Return [x, y] of the center of cell containing provided text 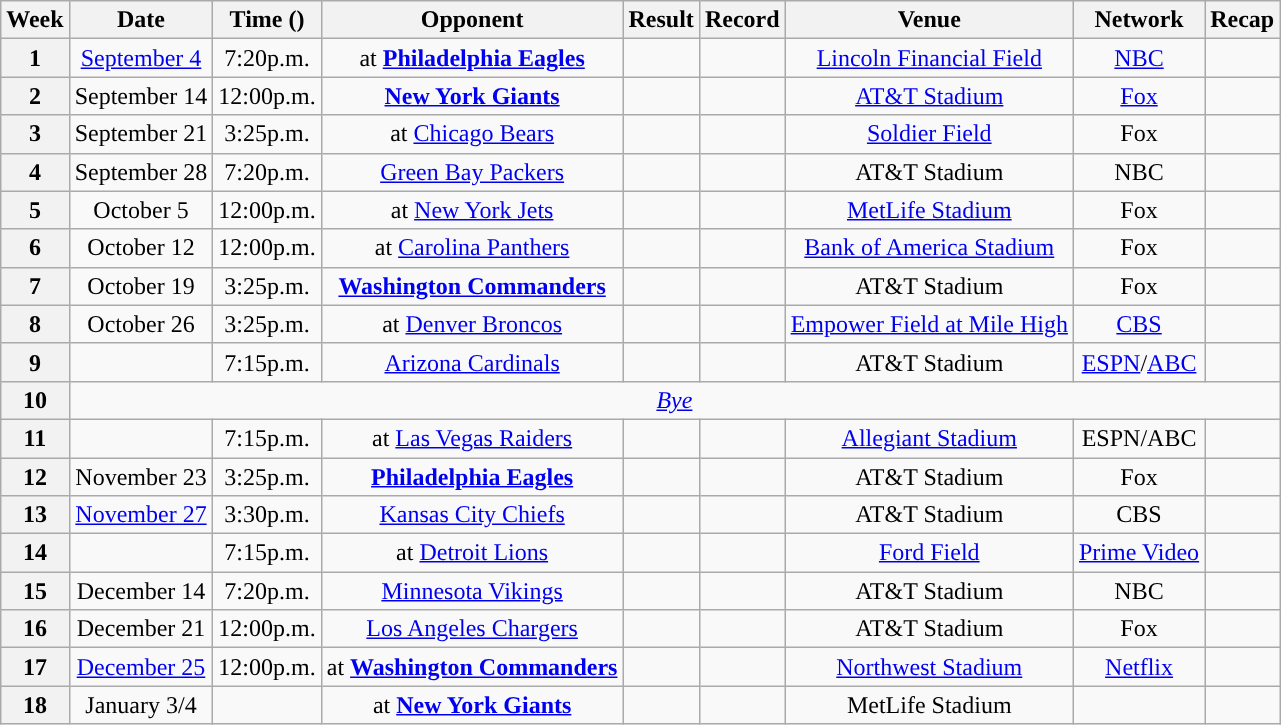
at Las Vegas Raiders [472, 438]
Record [742, 20]
October 19 [141, 286]
Venue [929, 20]
12 [35, 477]
3 [35, 134]
Empower Field at Mile High [929, 324]
November 27 [141, 515]
Prime Video [1138, 553]
at Denver Broncos [472, 324]
Bank of America Stadium [929, 248]
17 [35, 667]
8 [35, 324]
September 28 [141, 172]
Allegiant Stadium [929, 438]
September 4 [141, 58]
Netflix [1138, 667]
Ford Field [929, 553]
December 14 [141, 591]
2 [35, 96]
16 [35, 629]
at Washington Commanders [472, 667]
December 21 [141, 629]
Bye [674, 400]
at Philadelphia Eagles [472, 58]
October 12 [141, 248]
14 [35, 553]
Soldier Field [929, 134]
at New York Jets [472, 210]
New York Giants [472, 96]
18 [35, 705]
Lincoln Financial Field [929, 58]
Washington Commanders [472, 286]
Network [1138, 20]
Los Angeles Chargers [472, 629]
December 25 [141, 667]
Week [35, 20]
Kansas City Chiefs [472, 515]
Minnesota Vikings [472, 591]
4 [35, 172]
at Chicago Bears [472, 134]
at Detroit Lions [472, 553]
at Carolina Panthers [472, 248]
13 [35, 515]
1 [35, 58]
Green Bay Packers [472, 172]
Northwest Stadium [929, 667]
November 23 [141, 477]
5 [35, 210]
Time () [267, 20]
Result [661, 20]
Recap [1242, 20]
January 3/4 [141, 705]
3:30p.m. [267, 515]
6 [35, 248]
Opponent [472, 20]
Arizona Cardinals [472, 362]
October 5 [141, 210]
11 [35, 438]
at New York Giants [472, 705]
September 21 [141, 134]
9 [35, 362]
10 [35, 400]
15 [35, 591]
September 14 [141, 96]
Date [141, 20]
October 26 [141, 324]
Philadelphia Eagles [472, 477]
7 [35, 286]
